From the cell containing the given text, extract its center point as [X, Y] coordinate. 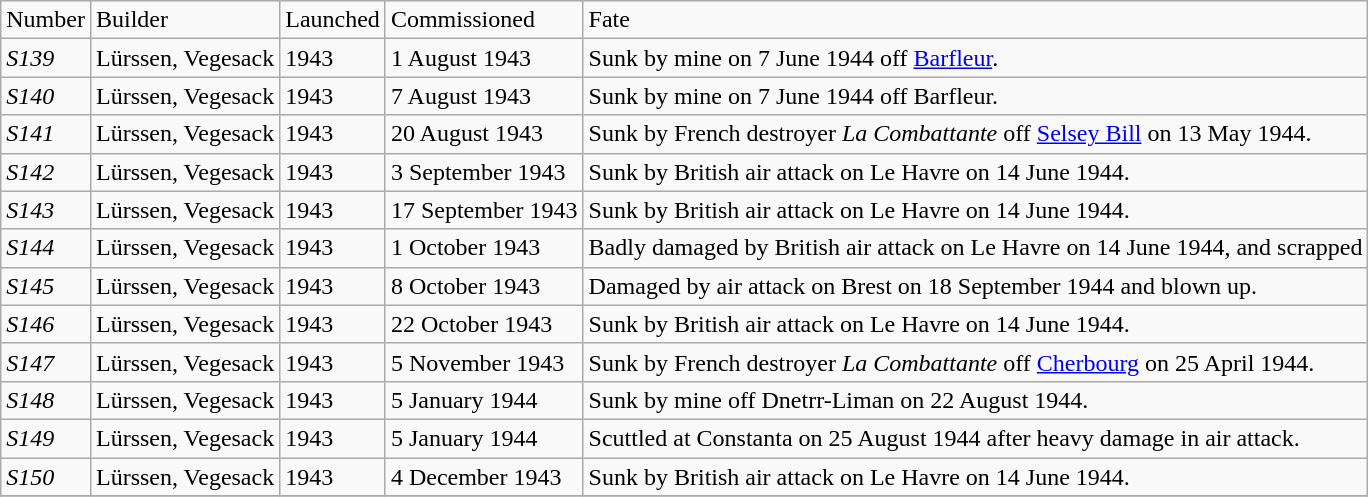
5 November 1943 [484, 362]
S142 [46, 172]
S147 [46, 362]
7 August 1943 [484, 96]
3 September 1943 [484, 172]
S139 [46, 58]
4 December 1943 [484, 477]
S144 [46, 248]
S150 [46, 477]
Sunk by French destroyer La Combattante off Selsey Bill on 13 May 1944. [976, 134]
S143 [46, 210]
S145 [46, 286]
Badly damaged by British air attack on Le Havre on 14 June 1944, and scrapped [976, 248]
17 September 1943 [484, 210]
1 October 1943 [484, 248]
Commissioned [484, 20]
8 October 1943 [484, 286]
1 August 1943 [484, 58]
S140 [46, 96]
Sunk by mine off Dnetrr-Liman on 22 August 1944. [976, 400]
Number [46, 20]
S148 [46, 400]
20 August 1943 [484, 134]
Sunk by French destroyer La Combattante off Cherbourg on 25 April 1944. [976, 362]
Scuttled at Constanta on 25 August 1944 after heavy damage in air attack. [976, 438]
Damaged by air attack on Brest on 18 September 1944 and blown up. [976, 286]
S146 [46, 324]
Launched [333, 20]
S149 [46, 438]
Fate [976, 20]
22 October 1943 [484, 324]
S141 [46, 134]
Builder [184, 20]
